Provide the (X, Y) coordinate of the cell's center where the given text is located.  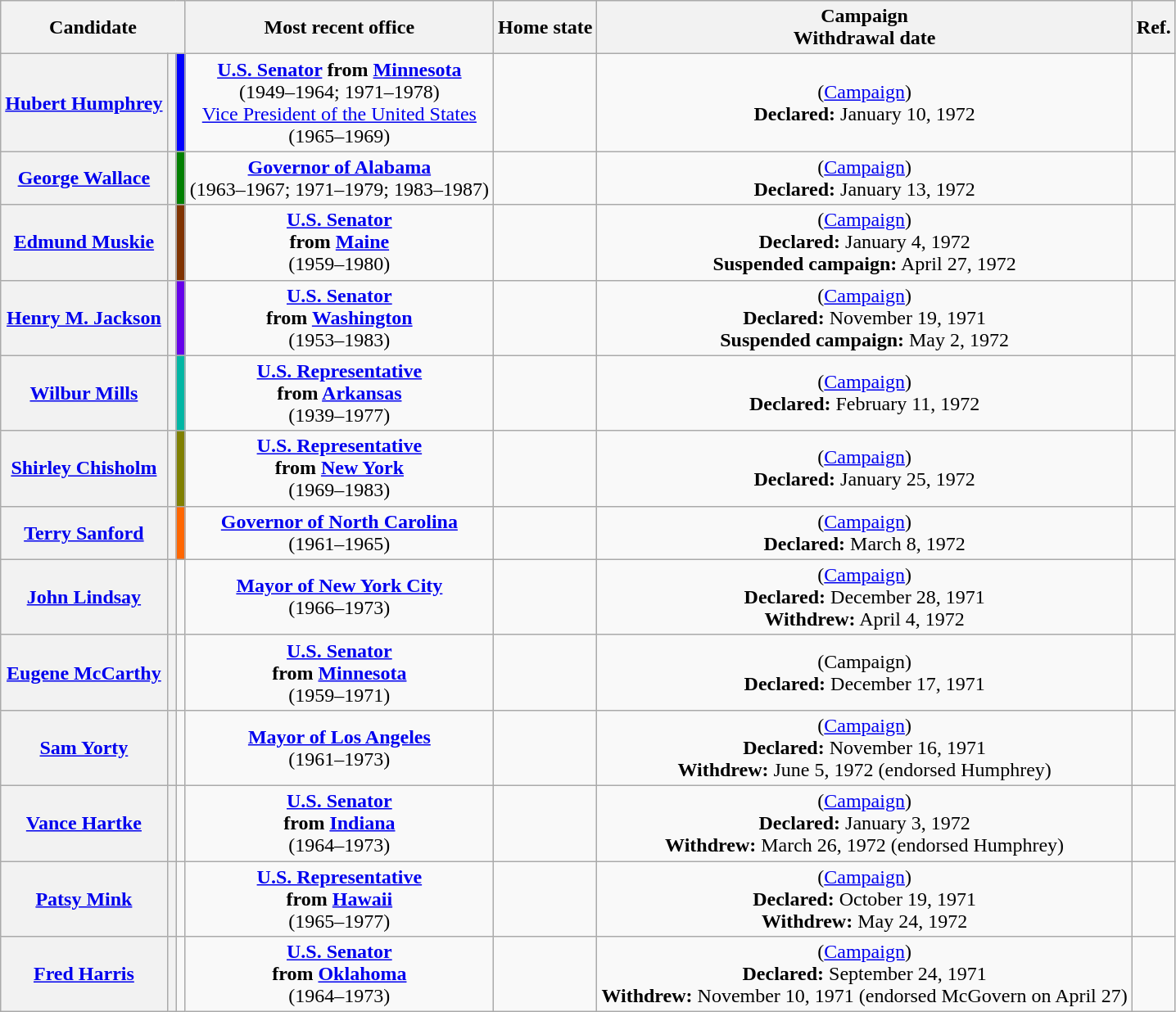
(Campaign)Declared: January 3, 1972Withdrew: March 26, 1972 (endorsed Humphrey) (865, 823)
Sam Yorty (84, 748)
U.S. Senatorfrom Oklahoma(1964–1973) (339, 974)
John Lindsay (84, 597)
Most recent office (339, 28)
Terry Sanford (84, 532)
(Campaign)Declared: February 11, 1972 (865, 393)
Governor of North Carolina(1961–1965) (339, 532)
U.S. Representativefrom New York(1969–1983) (339, 468)
U.S. Senatorfrom Maine(1959–1980) (339, 242)
Candidate (93, 28)
(Campaign)Declared: January 10, 1972 (865, 103)
U.S. Senator from Minnesota(1949–1964; 1971–1978)Vice President of the United States(1965–1969) (339, 103)
Edmund Muskie (84, 242)
U.S. Senatorfrom Minnesota(1959–1971) (339, 672)
Henry M. Jackson (84, 318)
(Campaign)Declared: January 4, 1972Suspended campaign: April 27, 1972 (865, 242)
Mayor of New York City(1966–1973) (339, 597)
Wilbur Mills (84, 393)
U.S. Representativefrom Hawaii(1965–1977) (339, 899)
(Campaign)Declared: November 19, 1971Suspended campaign: May 2, 1972 (865, 318)
Governor of Alabama(1963–1967; 1971–1979; 1983–1987) (339, 178)
U.S. Representativefrom Arkansas(1939–1977) (339, 393)
(Campaign)Declared: January 25, 1972 (865, 468)
(Campaign)Declared: November 16, 1971Withdrew: June 5, 1972 (endorsed Humphrey) (865, 748)
Home state (545, 28)
(Campaign)Declared: January 13, 1972 (865, 178)
U.S. Senatorfrom Washington(1953–1983) (339, 318)
Hubert Humphrey (84, 103)
U.S. Senatorfrom Indiana(1964–1973) (339, 823)
Ref. (1153, 28)
(Campaign)Declared: December 28, 1971Withdrew: April 4, 1972 (865, 597)
Eugene McCarthy (84, 672)
(Campaign)Declared: December 17, 1971 (865, 672)
Vance Hartke (84, 823)
Fred Harris (84, 974)
Shirley Chisholm (84, 468)
(Campaign)Declared: March 8, 1972 (865, 532)
Patsy Mink (84, 899)
CampaignWithdrawal date (865, 28)
(Campaign)Declared: October 19, 1971Withdrew: May 24, 1972 (865, 899)
George Wallace (84, 178)
(Campaign)Declared: September 24, 1971Withdrew: November 10, 1971 (endorsed McGovern on April 27) (865, 974)
Mayor of Los Angeles(1961–1973) (339, 748)
